Search for the cell housing the specified text and yield its (x, y) center coordinate. 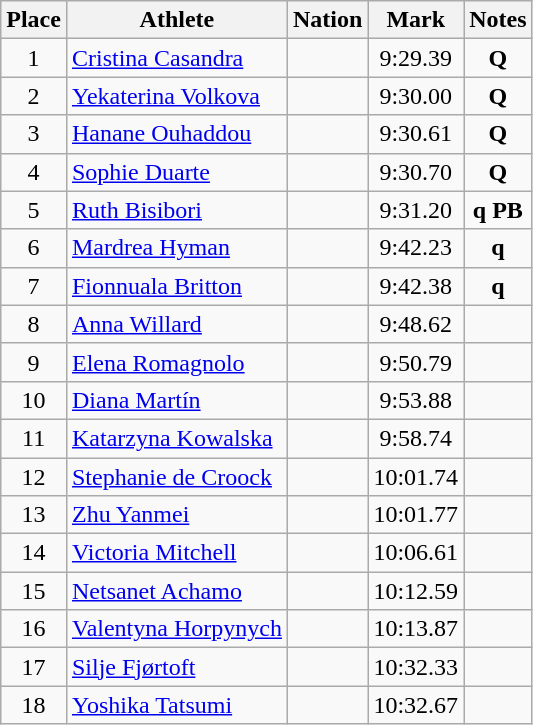
11 (34, 438)
2 (34, 96)
9:31.20 (416, 210)
Hanane Ouhaddou (176, 134)
7 (34, 286)
9:58.74 (416, 438)
9:29.39 (416, 58)
8 (34, 324)
Zhu Yanmei (176, 515)
9:30.00 (416, 96)
16 (34, 629)
9:50.79 (416, 362)
9 (34, 362)
10:32.33 (416, 667)
5 (34, 210)
14 (34, 553)
Mardrea Hyman (176, 248)
18 (34, 705)
Valentyna Horpynych (176, 629)
13 (34, 515)
Yoshika Tatsumi (176, 705)
Cristina Casandra (176, 58)
Diana Martín (176, 400)
Athlete (176, 20)
Fionnuala Britton (176, 286)
Nation (327, 20)
10:13.87 (416, 629)
10:01.77 (416, 515)
Place (34, 20)
15 (34, 591)
3 (34, 134)
1 (34, 58)
12 (34, 477)
10:12.59 (416, 591)
Katarzyna Kowalska (176, 438)
Mark (416, 20)
9:30.61 (416, 134)
10:32.67 (416, 705)
Victoria Mitchell (176, 553)
Stephanie de Croock (176, 477)
q PB (498, 210)
Anna Willard (176, 324)
6 (34, 248)
Ruth Bisibori (176, 210)
Silje Fjørtoft (176, 667)
10 (34, 400)
4 (34, 172)
17 (34, 667)
10:01.74 (416, 477)
Sophie Duarte (176, 172)
9:48.62 (416, 324)
Notes (498, 20)
9:42.23 (416, 248)
9:42.38 (416, 286)
Netsanet Achamo (176, 591)
Elena Romagnolo (176, 362)
Yekaterina Volkova (176, 96)
10:06.61 (416, 553)
9:53.88 (416, 400)
9:30.70 (416, 172)
